Extract the [x, y] coordinate from the center of the cell holding the provided text.  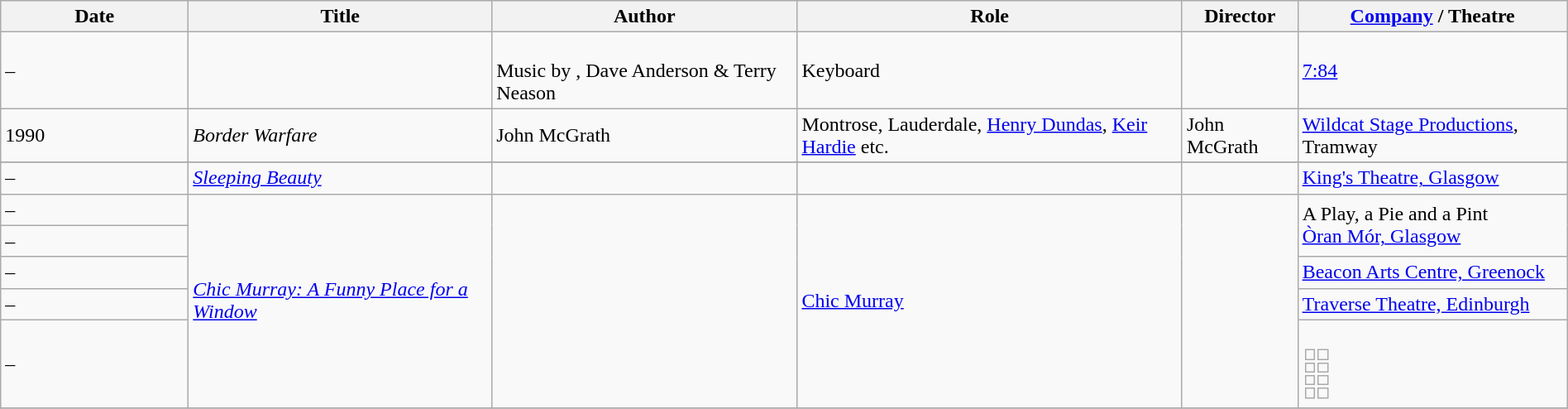
Chic Murray [989, 301]
Border Warfare [341, 136]
Music by , Dave Anderson & Terry Neason [645, 70]
Title [341, 17]
Montrose, Lauderdale, Henry Dundas, Keir Hardie etc. [989, 136]
Sleeping Beauty [341, 178]
King's Theatre, Glasgow [1432, 178]
Wildcat Stage Productions, Tramway [1432, 136]
Author [645, 17]
Date [94, 17]
A Play, a Pie and a PintÒran Mór, Glasgow [1432, 225]
Company / Theatre [1432, 17]
Director [1240, 17]
Role [989, 17]
Chic Murray: A Funny Place for a Window [341, 301]
Beacon Arts Centre, Greenock [1432, 272]
Keyboard [989, 70]
7:84 [1432, 70]
1990 [94, 136]
Traverse Theatre, Edinburgh [1432, 304]
